Scan for the cell matching the given text and deliver its (X, Y) coordinate at center. 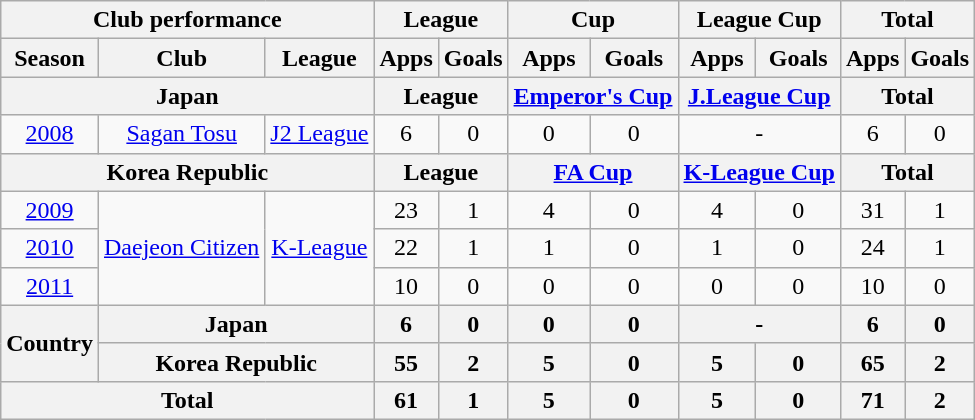
Club (181, 58)
22 (406, 248)
J.League Cup (759, 96)
League Cup (759, 20)
K-League Cup (759, 172)
2009 (50, 210)
Country (50, 343)
Club performance (188, 20)
2010 (50, 248)
24 (872, 248)
55 (406, 362)
Daejeon Citizen (181, 248)
Cup (593, 20)
Emperor's Cup (593, 96)
61 (406, 400)
2011 (50, 286)
2008 (50, 134)
K-League (320, 248)
Season (50, 58)
Sagan Tosu (181, 134)
23 (406, 210)
J2 League (320, 134)
65 (872, 362)
FA Cup (593, 172)
31 (872, 210)
71 (872, 400)
